Capture the cell that displays the provided text and extract its [X, Y] central coordinate. 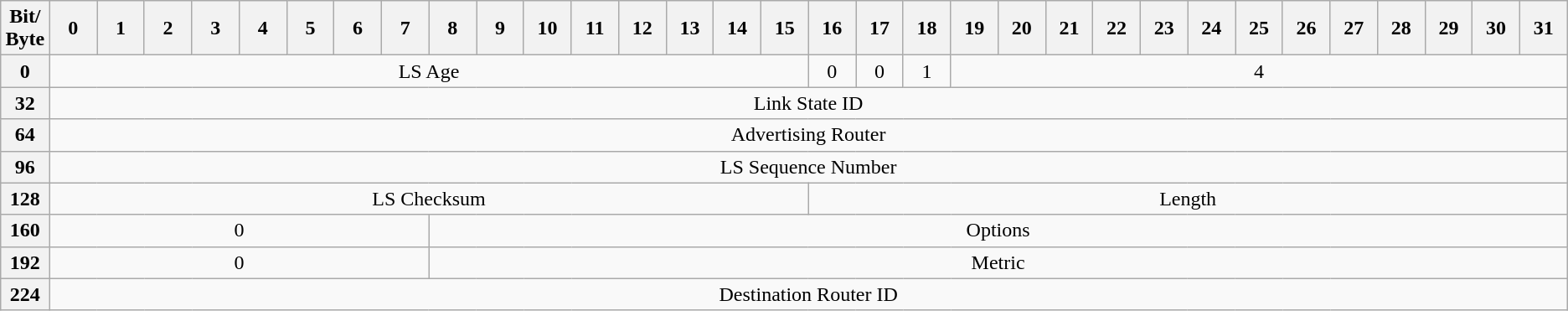
14 [737, 29]
9 [501, 29]
128 [25, 199]
Destination Router ID [808, 294]
5 [310, 29]
29 [1449, 29]
27 [1354, 29]
8 [452, 29]
LS Checksum [429, 199]
32 [25, 103]
LS Sequence Number [808, 167]
17 [879, 29]
192 [25, 262]
10 [548, 29]
22 [1117, 29]
24 [1211, 29]
Length [1188, 199]
28 [1400, 29]
Link State ID [808, 103]
26 [1307, 29]
25 [1260, 29]
18 [926, 29]
Metric [998, 262]
15 [784, 29]
3 [216, 29]
96 [25, 167]
20 [1022, 29]
30 [1496, 29]
19 [975, 29]
7 [405, 29]
16 [833, 29]
Advertising Router [808, 135]
21 [1069, 29]
Options [998, 231]
13 [690, 29]
64 [25, 135]
224 [25, 294]
2 [168, 29]
LS Age [429, 71]
11 [595, 29]
6 [358, 29]
12 [642, 29]
Bit/Byte [25, 29]
31 [1543, 29]
23 [1164, 29]
160 [25, 231]
